Extract the (x, y) coordinate from the center of the cell holding the provided text.  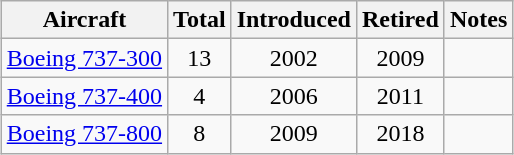
Total (200, 20)
2006 (294, 96)
4 (200, 96)
Retired (400, 20)
Notes (478, 20)
13 (200, 58)
Introduced (294, 20)
Boeing 737-800 (84, 134)
2002 (294, 58)
Aircraft (84, 20)
Boeing 737-300 (84, 58)
2011 (400, 96)
Boeing 737-400 (84, 96)
2018 (400, 134)
8 (200, 134)
